Detect which cell encompasses the target text, then output its (x, y) center coordinate. 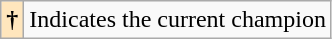
Indicates the current champion (178, 20)
† (12, 20)
